Capture the cell that displays the provided text and extract its [X, Y] central coordinate. 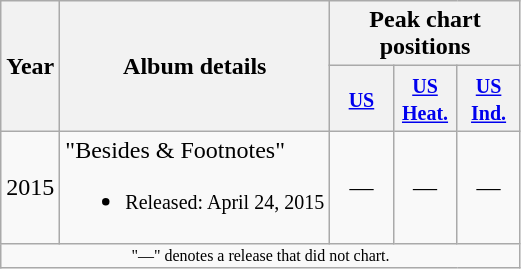
USInd. [489, 98]
US [362, 98]
Year [30, 66]
2015 [30, 188]
USHeat. [425, 98]
Peak chart positions [426, 34]
Album details [195, 66]
"—" denotes a release that did not chart. [261, 256]
"Besides & Footnotes"Released: April 24, 2015 [195, 188]
